Determine the (x, y) coordinate at the center of the cell enclosing the given text.  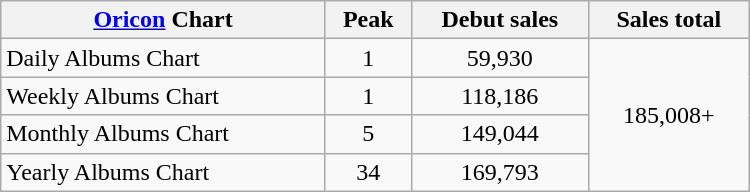
118,186 (500, 96)
Sales total (668, 20)
34 (368, 172)
Peak (368, 20)
Weekly Albums Chart (164, 96)
59,930 (500, 58)
149,044 (500, 134)
Yearly Albums Chart (164, 172)
169,793 (500, 172)
185,008+ (668, 115)
Daily Albums Chart (164, 58)
Monthly Albums Chart (164, 134)
5 (368, 134)
Oricon Chart (164, 20)
Debut sales (500, 20)
